Output the [X, Y] coordinate of the center of the cell containing the given text.  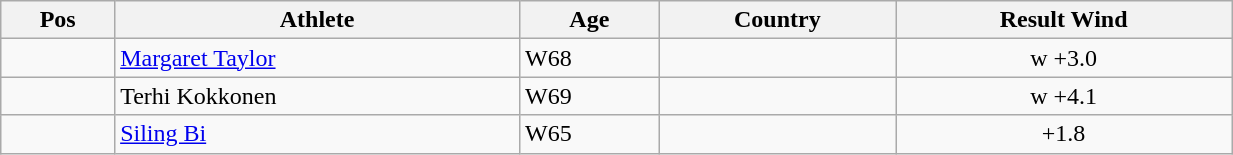
Terhi Kokkonen [318, 96]
+1.8 [1064, 134]
Country [777, 20]
Siling Bi [318, 134]
Margaret Taylor [318, 58]
Athlete [318, 20]
w +3.0 [1064, 58]
Pos [58, 20]
w +4.1 [1064, 96]
W69 [589, 96]
Result Wind [1064, 20]
W65 [589, 134]
Age [589, 20]
W68 [589, 58]
